Extract the [x, y] coordinate from the center of the cell holding the provided text.  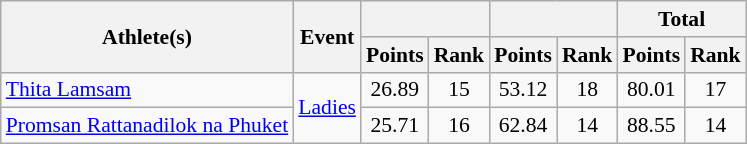
15 [460, 90]
18 [588, 90]
Promsan Rattanadilok na Phuket [148, 126]
Total [681, 19]
53.12 [523, 90]
17 [716, 90]
88.55 [651, 126]
Athlete(s) [148, 36]
16 [460, 126]
Event [327, 36]
Ladies [327, 108]
80.01 [651, 90]
25.71 [395, 126]
Thita Lamsam [148, 90]
62.84 [523, 126]
26.89 [395, 90]
